Find where the given text appears and provide that cell's center as [x, y] coordinate. 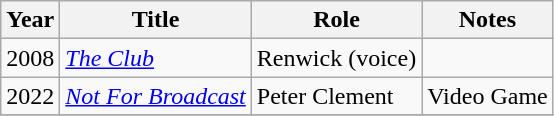
Notes [488, 20]
Renwick (voice) [336, 58]
Year [30, 20]
The Club [156, 58]
Title [156, 20]
2022 [30, 96]
2008 [30, 58]
Peter Clement [336, 96]
Role [336, 20]
Video Game [488, 96]
Not For Broadcast [156, 96]
